Extract the [x, y] coordinate from the center of the cell holding the provided text.  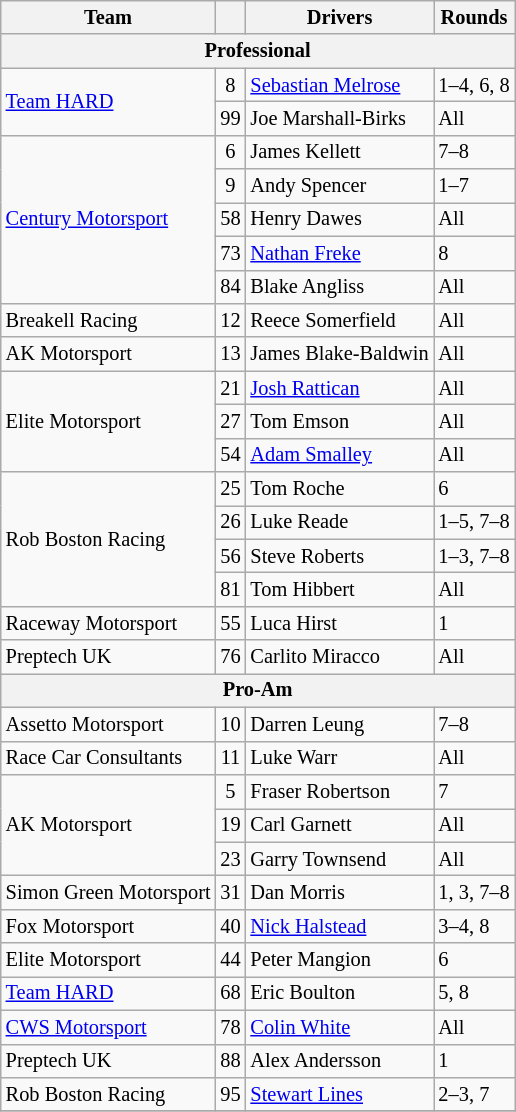
Assetto Motorsport [108, 724]
Luke Warr [339, 758]
81 [230, 589]
Drivers [339, 17]
James Blake-Baldwin [339, 354]
99 [230, 118]
31 [230, 892]
Fox Motorsport [108, 926]
1–7 [474, 186]
7 [474, 791]
11 [230, 758]
Tom Roche [339, 489]
5 [230, 791]
78 [230, 1027]
Reece Somerfield [339, 320]
2–3, 7 [474, 1094]
84 [230, 287]
Peter Mangion [339, 960]
Andy Spencer [339, 186]
Joe Marshall-Birks [339, 118]
Steve Roberts [339, 556]
76 [230, 657]
12 [230, 320]
Josh Rattican [339, 388]
Henry Dawes [339, 219]
19 [230, 825]
40 [230, 926]
Nathan Freke [339, 253]
Simon Green Motorsport [108, 892]
Darren Leung [339, 724]
Alex Andersson [339, 1061]
88 [230, 1061]
1–5, 7–8 [474, 522]
10 [230, 724]
Sebastian Melrose [339, 85]
23 [230, 859]
9 [230, 186]
Blake Angliss [339, 287]
13 [230, 354]
1, 3, 7–8 [474, 892]
Professional [258, 51]
44 [230, 960]
5, 8 [474, 993]
58 [230, 219]
Race Car Consultants [108, 758]
1–3, 7–8 [474, 556]
73 [230, 253]
Rounds [474, 17]
CWS Motorsport [108, 1027]
3–4, 8 [474, 926]
Century Motorsport [108, 219]
Garry Townsend [339, 859]
Raceway Motorsport [108, 623]
Carlito Miracco [339, 657]
54 [230, 455]
Dan Morris [339, 892]
Colin White [339, 1027]
26 [230, 522]
21 [230, 388]
Fraser Robertson [339, 791]
25 [230, 489]
Team [108, 17]
Eric Boulton [339, 993]
55 [230, 623]
Nick Halstead [339, 926]
Tom Hibbert [339, 589]
Adam Smalley [339, 455]
1–4, 6, 8 [474, 85]
Luca Hirst [339, 623]
Pro-Am [258, 690]
Stewart Lines [339, 1094]
Luke Reade [339, 522]
68 [230, 993]
Breakell Racing [108, 320]
Carl Garnett [339, 825]
56 [230, 556]
27 [230, 421]
95 [230, 1094]
Tom Emson [339, 421]
James Kellett [339, 152]
